Detect which cell encompasses the target text, then output its (x, y) center coordinate. 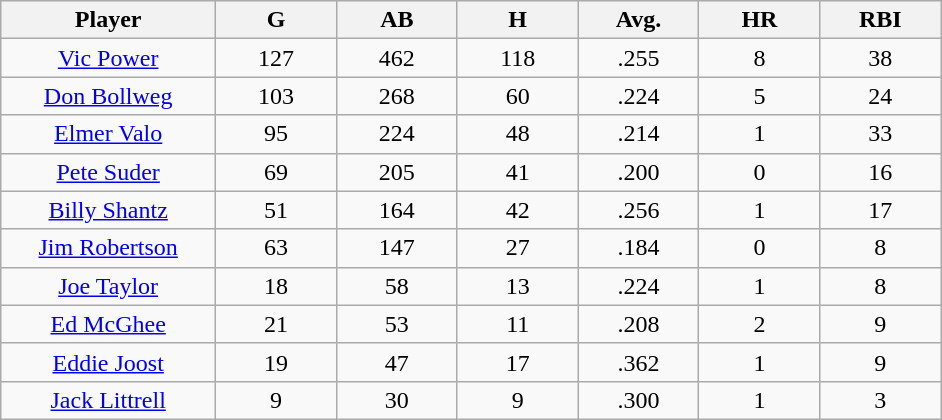
Ed McGhee (108, 324)
Jim Robertson (108, 248)
18 (276, 286)
.214 (638, 134)
RBI (880, 20)
147 (396, 248)
Vic Power (108, 58)
Eddie Joost (108, 362)
.208 (638, 324)
Don Bollweg (108, 96)
16 (880, 172)
53 (396, 324)
164 (396, 210)
47 (396, 362)
30 (396, 400)
33 (880, 134)
95 (276, 134)
41 (518, 172)
48 (518, 134)
58 (396, 286)
60 (518, 96)
2 (760, 324)
Jack Littrell (108, 400)
HR (760, 20)
24 (880, 96)
Billy Shantz (108, 210)
H (518, 20)
38 (880, 58)
42 (518, 210)
118 (518, 58)
Joe Taylor (108, 286)
103 (276, 96)
51 (276, 210)
3 (880, 400)
.255 (638, 58)
13 (518, 286)
Player (108, 20)
G (276, 20)
11 (518, 324)
27 (518, 248)
Avg. (638, 20)
462 (396, 58)
268 (396, 96)
5 (760, 96)
Elmer Valo (108, 134)
69 (276, 172)
19 (276, 362)
.300 (638, 400)
.184 (638, 248)
.256 (638, 210)
Pete Suder (108, 172)
205 (396, 172)
.362 (638, 362)
.200 (638, 172)
21 (276, 324)
224 (396, 134)
AB (396, 20)
127 (276, 58)
63 (276, 248)
